Detect which cell encompasses the target text, then output its (X, Y) center coordinate. 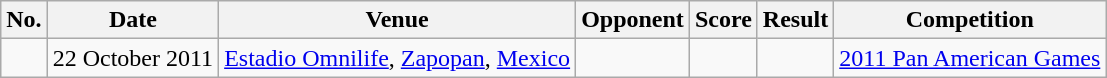
Score (723, 20)
Estadio Omnilife, Zapopan, Mexico (398, 58)
Competition (970, 20)
2011 Pan American Games (970, 58)
Date (132, 20)
22 October 2011 (132, 58)
Venue (398, 20)
No. (24, 20)
Result (795, 20)
Opponent (633, 20)
